Extract the (X, Y) coordinate from the center of the cell holding the provided text.  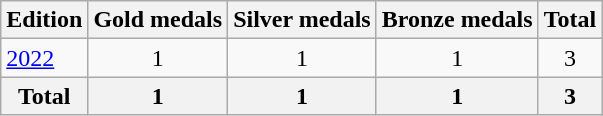
Silver medals (302, 20)
Gold medals (158, 20)
2022 (44, 58)
Edition (44, 20)
Bronze medals (457, 20)
